Identify which cell holds the provided text, then report its [x, y] central coordinate. 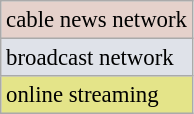
online streaming [97, 95]
cable news network [97, 20]
broadcast network [97, 58]
